Extract the [X, Y] coordinate from the center of the cell holding the provided text.  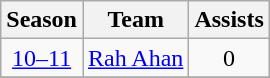
Team [135, 20]
0 [229, 58]
Rah Ahan [135, 58]
10–11 [42, 58]
Assists [229, 20]
Season [42, 20]
